Pinpoint the cell where the given text exists, returning its [X, Y] midpoint coordinate. 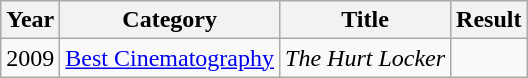
Year [30, 20]
The Hurt Locker [366, 58]
Result [489, 20]
Best Cinematography [170, 58]
2009 [30, 58]
Category [170, 20]
Title [366, 20]
